Return the (X, Y) coordinate for the center point of the cell that contains the specified text.  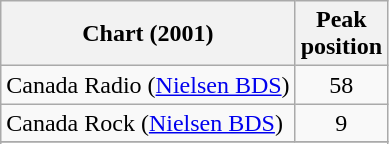
Chart (2001) (148, 34)
Canada Rock (Nielsen BDS) (148, 123)
Canada Radio (Nielsen BDS) (148, 85)
Peakposition (341, 34)
58 (341, 85)
9 (341, 123)
